Search for the cell housing the specified text and yield its [x, y] center coordinate. 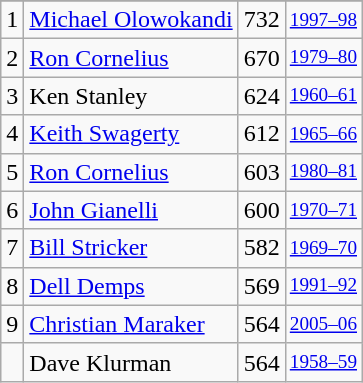
1958–59 [323, 362]
Ken Stanley [131, 96]
9 [12, 324]
1970–71 [323, 210]
7 [12, 248]
2005–06 [323, 324]
612 [262, 134]
Michael Olowokandi [131, 20]
1969–70 [323, 248]
2 [12, 58]
1980–81 [323, 172]
8 [12, 286]
1997–98 [323, 20]
582 [262, 248]
624 [262, 96]
5 [12, 172]
1979–80 [323, 58]
Dave Klurman [131, 362]
603 [262, 172]
1991–92 [323, 286]
600 [262, 210]
670 [262, 58]
6 [12, 210]
4 [12, 134]
1965–66 [323, 134]
John Gianelli [131, 210]
Dell Demps [131, 286]
1 [12, 20]
732 [262, 20]
Bill Stricker [131, 248]
569 [262, 286]
3 [12, 96]
Christian Maraker [131, 324]
Keith Swagerty [131, 134]
1960–61 [323, 96]
